Locate the cell with the specified text and output its (x, y) center coordinate. 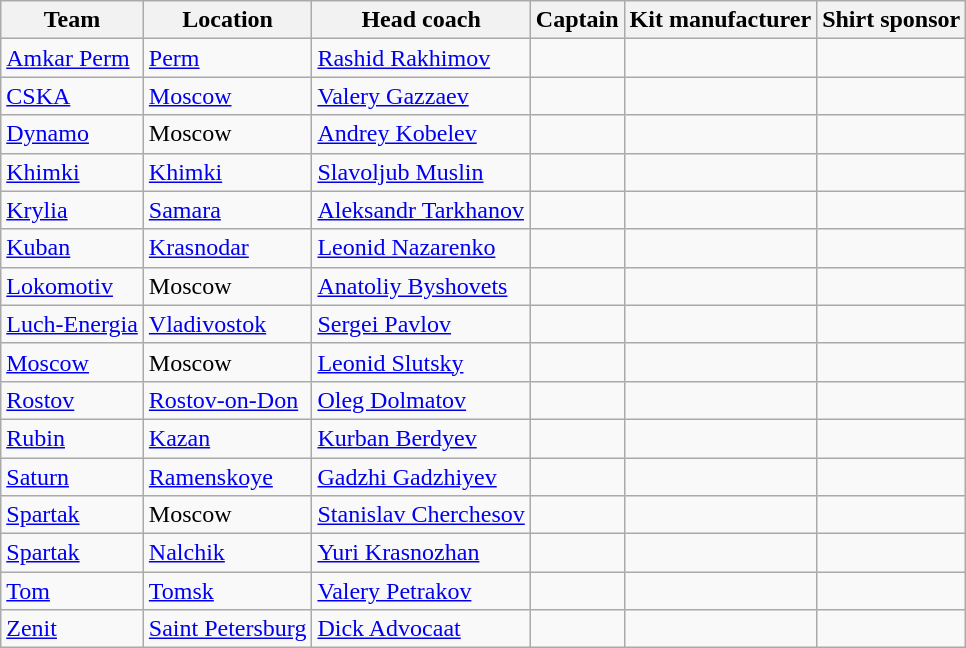
Oleg Dolmatov (421, 400)
Valery Gazzaev (421, 96)
Lokomotiv (72, 286)
Samara (228, 210)
Tomsk (228, 591)
Ramenskoye (228, 477)
Krasnodar (228, 248)
Tom (72, 591)
Vladivostok (228, 324)
Dick Advocaat (421, 629)
Rubin (72, 438)
Rashid Rakhimov (421, 58)
Andrey Kobelev (421, 134)
Captain (577, 20)
Kit manufacturer (720, 20)
Krylia (72, 210)
Saturn (72, 477)
Saint Petersburg (228, 629)
Kazan (228, 438)
Shirt sponsor (892, 20)
Gadzhi Gadzhiyev (421, 477)
Dynamo (72, 134)
Stanislav Cherchesov (421, 515)
Valery Petrakov (421, 591)
Slavoljub Muslin (421, 172)
Location (228, 20)
Team (72, 20)
Perm (228, 58)
Anatoliy Byshovets (421, 286)
Aleksandr Tarkhanov (421, 210)
Luch-Energia (72, 324)
Kuban (72, 248)
Nalchik (228, 553)
Sergei Pavlov (421, 324)
Head coach (421, 20)
Rostov (72, 400)
Leonid Slutsky (421, 362)
Amkar Perm (72, 58)
Zenit (72, 629)
Leonid Nazarenko (421, 248)
Kurban Berdyev (421, 438)
CSKA (72, 96)
Rostov-on-Don (228, 400)
Yuri Krasnozhan (421, 553)
